Find where the given text appears and provide that cell's center as [x, y] coordinate. 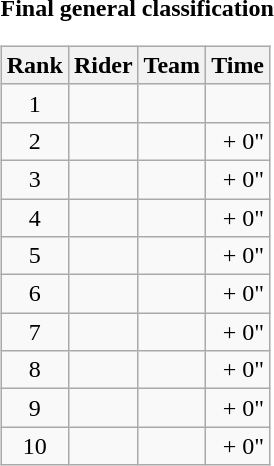
6 [34, 294]
Team [172, 65]
2 [34, 141]
5 [34, 256]
Time [238, 65]
7 [34, 332]
Rider [103, 65]
3 [34, 179]
9 [34, 408]
Rank [34, 65]
4 [34, 217]
10 [34, 446]
8 [34, 370]
1 [34, 103]
